Pinpoint the cell where the given text exists, returning its (x, y) midpoint coordinate. 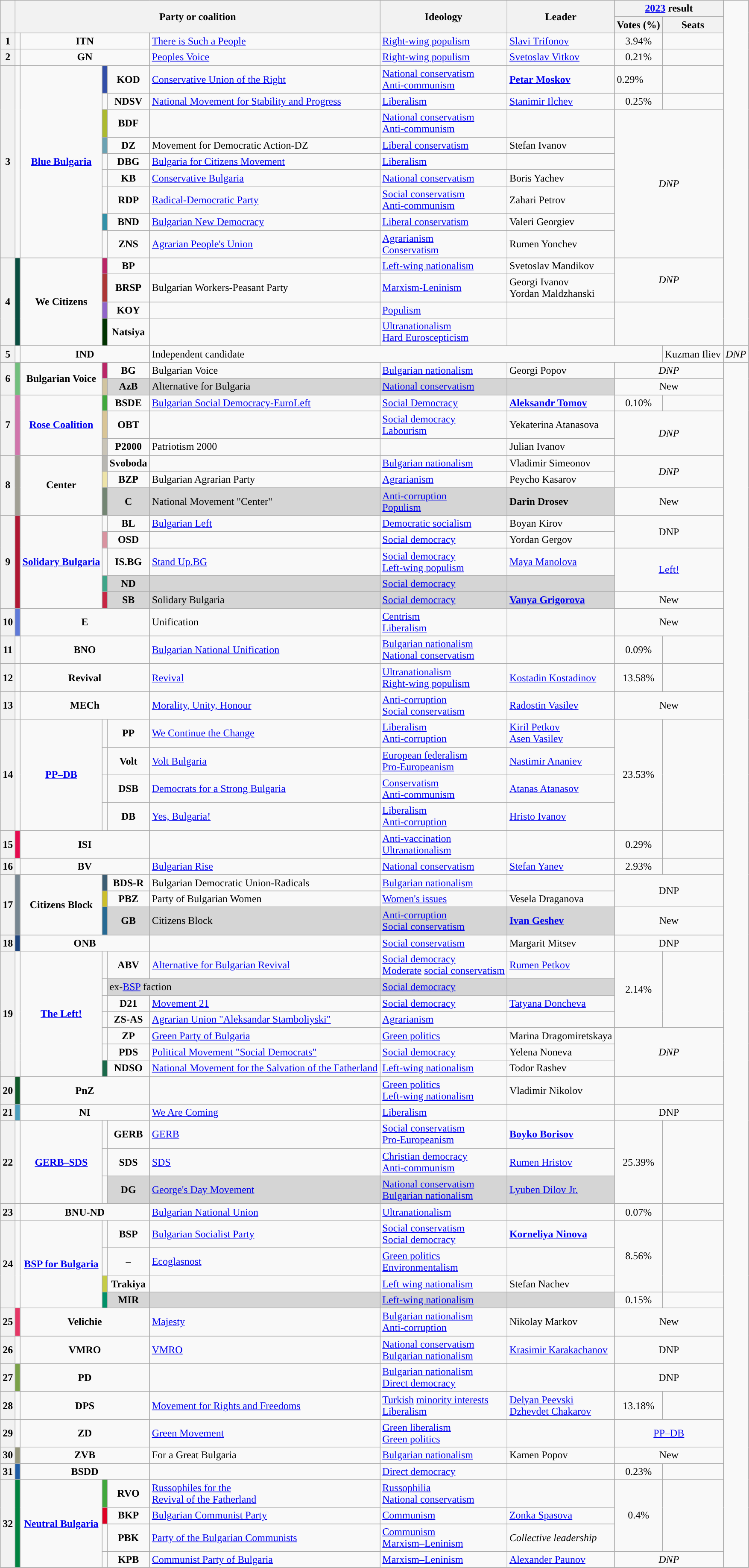
Democrats for a Strong Bulgaria (265, 788)
BSDE (128, 403)
Nikolay Markov (561, 1322)
Left wing nationalism (444, 1284)
4 (8, 302)
PBK (128, 1538)
0.15% (638, 1300)
DBG (128, 161)
Unification (265, 622)
Bulgarian nationalismAnti-corruption (444, 1322)
Stanimir Ilchev (561, 101)
Yelena Noneva (561, 1052)
0.10% (638, 403)
12 (8, 677)
ITN (85, 41)
2 (8, 57)
PnZ (85, 1090)
Volt Bulgaria (265, 761)
RVO (128, 1493)
Vanya Grigorova (561, 600)
Delyan PeevskiDzhevdet Chakarov (561, 1405)
Social conservatismPro-Europeanism (444, 1134)
Bulgarian Socialist Party (265, 1234)
GN (85, 57)
Green Movement (265, 1433)
Vladimir Nikolov (561, 1090)
Volt (128, 761)
25.39% (638, 1162)
Communist Party of Bulgaria (265, 1559)
Bulgarian Rise (265, 866)
BNU-ND (85, 1212)
29 (8, 1433)
Collective leadership (561, 1538)
BND (128, 222)
Alternative for Bulgarian Revival (265, 965)
Votes (%) (638, 25)
Radical-Democratic Party (265, 200)
Green Party of Bulgaria (265, 1036)
Christian democracyAnti-communism (444, 1162)
ISI (85, 844)
Krasimir Karakachanov (561, 1350)
17 (8, 905)
Conservative Bulgaria (265, 178)
We Citizens (61, 302)
GERB–SDS (61, 1162)
BKP (128, 1515)
Center (61, 485)
26 (8, 1350)
NDSV (128, 101)
KOD (128, 79)
Valeri Georgiev (561, 222)
Bulgarian nationalismDirect democracy (444, 1378)
ConservatismAnti-communism (444, 788)
ND (128, 584)
Yes, Bulgaria! (265, 817)
KPB (128, 1559)
Marxism-Leninism (444, 288)
Natsiya (128, 332)
Rumen Petkov (561, 965)
Seats (693, 25)
ABV (128, 965)
Party of the Bulgarian Communists (265, 1538)
BSP (128, 1234)
18 (8, 943)
IS.BG (128, 561)
2023 result (669, 9)
OBT (128, 425)
Women's issues (444, 899)
Social conservatism (444, 943)
Rose Coalition (61, 425)
E (85, 622)
9 (8, 561)
National Movement "Center" (265, 501)
0.4% (638, 1515)
Conservative Union of the Right (265, 79)
Margarit Mitsev (561, 943)
3 (8, 161)
UltranationalismRight-wing populism (444, 677)
23.53% (638, 775)
MECh (85, 706)
Social conservatismSocial democracy (444, 1234)
Rumen Hristov (561, 1162)
30 (8, 1455)
Anti-vaccinationUltranationalism (444, 844)
Kuzman Iliev (693, 354)
Peoples Voice (265, 57)
16 (8, 866)
DG (128, 1190)
BG (128, 370)
Blue Bulgaria (61, 161)
BV (85, 866)
Social Democracy (444, 403)
Movement 21 (265, 1003)
Leader (561, 17)
8.56% (638, 1256)
PP (128, 733)
Ultranationalism (444, 1212)
Vladimir Simeonov (561, 463)
Vesela Draganova (561, 899)
Independent candidate (406, 354)
SB (128, 600)
Yordan Gergov (561, 539)
IND (85, 354)
D21 (128, 1003)
Radostin Vasilev (561, 706)
PD (85, 1378)
Green politicsEnvironmentalism (444, 1262)
2.93% (638, 866)
BDF (128, 123)
Marxism–Leninism (444, 1559)
Majesty (265, 1322)
Communism (444, 1515)
Stefan Nachev (561, 1284)
National Movement for the Salvation of the Fatherland (265, 1068)
DPS (85, 1405)
22 (8, 1162)
Bulgaria for Citizens Movement (265, 161)
Social democracyLabourism (444, 425)
CentrismLiberalism (444, 622)
14 (8, 775)
European federalismPro-Europeanism (444, 761)
Neutral Bulgaria (61, 1524)
ex-BSP faction (243, 987)
0.07% (638, 1212)
6 (8, 378)
BNO (85, 650)
DSB (128, 788)
Patriotism 2000 (265, 447)
Russophiles for theRevival of the Fatherland (265, 1493)
MIR (128, 1300)
Svoboda (128, 463)
KOY (128, 310)
ONB (85, 943)
Zahari Petrov (561, 200)
BZP (128, 479)
Slavi Trifonov (561, 41)
Zonka Spasova (561, 1515)
25 (8, 1322)
Democratic socialism (444, 523)
Populism (444, 310)
Party of Bulgarian Women (265, 899)
28 (8, 1405)
NI (85, 1112)
ZD (85, 1433)
27 (8, 1378)
Petar Moskov (561, 79)
Party or coalition (198, 17)
We Are Coming (265, 1112)
Rumen Yonchev (561, 243)
UltranationalismHard Euroscepticism (444, 332)
Yekaterina Atanasova (561, 425)
GB (128, 921)
Green politicsLeft-wing nationalism (444, 1090)
ZVB (85, 1455)
Political Movement "Social Democrats" (265, 1052)
BP (128, 266)
National Movement for Stability and Progress (265, 101)
C (128, 501)
0.21% (638, 57)
Kiril PetkovAsen Vasilev (561, 733)
ZNS (128, 243)
31 (8, 1471)
Velichie (85, 1322)
0.25% (638, 101)
ZS-AS (128, 1020)
Bulgarian Communist Party (265, 1515)
BDS-R (128, 882)
There is Such a People (265, 41)
BRSP (128, 288)
Social conservatismAnti-communism (444, 200)
Aleksandr Tomov (561, 403)
BSP for Bulgaria (61, 1264)
1 (8, 41)
BSDD (85, 1471)
Social democracyLeft-wing populism (444, 561)
DZ (128, 145)
The Left! (61, 1014)
15 (8, 844)
Kostadin Kostadinov (561, 677)
Anti-corruptionPopulism (444, 501)
Hristo Ivanov (561, 817)
20 (8, 1090)
Agrarian Union "Aleksandar Stamboliyski" (265, 1020)
Korneliya Ninova (561, 1234)
0.09% (638, 650)
RussophiliaNational conservatism (444, 1493)
Bulgarian Agrarian Party (265, 479)
Lyuben Dilov Jr. (561, 1190)
3.94% (638, 41)
Maya Manolova (561, 561)
P2000 (128, 447)
13.58% (638, 677)
11 (8, 650)
32 (8, 1524)
We Continue the Change (265, 733)
23 (8, 1212)
Bulgarian Social Democracy-EuroLeft (265, 403)
ZP (128, 1036)
5 (8, 354)
RDP (128, 200)
Kamen Popov (561, 1455)
Nastimir Ananiev (561, 761)
PBZ (128, 899)
NDSO (128, 1068)
Boyko Borisov (561, 1134)
Direct democracy (444, 1471)
Turkish minority interestsLiberalism (444, 1405)
KB (128, 178)
24 (8, 1264)
Todor Rashev (561, 1068)
Tatyana Doncheva (561, 1003)
Boris Yachev (561, 178)
Julian Ivanov (561, 447)
Agrarian People's Union (265, 243)
Movement for Democratic Action-DZ (265, 145)
13 (8, 706)
0.23% (638, 1471)
Georgi IvanovYordan Maldzhanski (561, 288)
Stand Up.BG (265, 561)
Peycho Kasarov (561, 479)
CommunismMarxism–Leninism (444, 1538)
– (128, 1262)
DB (128, 817)
Alexander Paunov (561, 1559)
Ideology (444, 17)
BL (128, 523)
Movement for Rights and Freedoms (265, 1405)
Ivan Geshev (561, 921)
OSD (128, 539)
AzB (128, 387)
Bulgarian Left (265, 523)
Atanas Atanasov (561, 788)
Bulgarian Workers-Peasant Party (265, 288)
Marina Dragomiretskaya (561, 1036)
Stefan Ivanov (561, 145)
Boyan Kirov (561, 523)
Left! (669, 570)
7 (8, 425)
Georgi Popov (561, 370)
Bulgarian New Democracy (265, 222)
Social democracy Moderate social conservatism (444, 965)
2.14% (638, 989)
13.18% (638, 1405)
AgrarianismConservatism (444, 243)
Svetoslav Mandikov (561, 266)
10 (8, 622)
Bulgarian National Union (265, 1212)
Trakiya (128, 1284)
Bulgarian National Unification (265, 650)
Bulgarian nationalismNational conservatism (444, 650)
George's Day Movement (265, 1190)
PDS (128, 1052)
Darin Drosev (561, 501)
Stefan Yanev (561, 866)
19 (8, 1014)
For a Great Bulgaria (265, 1455)
Morality, Unity, Honour (265, 706)
Green liberalismGreen politics (444, 1433)
Svetoslav Vitkov (561, 57)
8 (8, 485)
Bulgarian Democratic Union-Radicals (265, 882)
Ecoglasnost (265, 1262)
Alternative for Bulgaria (265, 387)
Green politics (444, 1036)
21 (8, 1112)
